Detect which cell encompasses the target text, then output its (x, y) center coordinate. 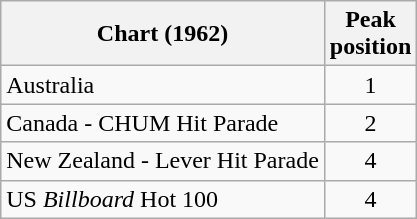
Canada - CHUM Hit Parade (163, 123)
2 (370, 123)
US Billboard Hot 100 (163, 199)
1 (370, 85)
Chart (1962) (163, 34)
Peakposition (370, 34)
New Zealand - Lever Hit Parade (163, 161)
Australia (163, 85)
